For the text-containing cell, return its midpoint in [x, y] coordinate format. 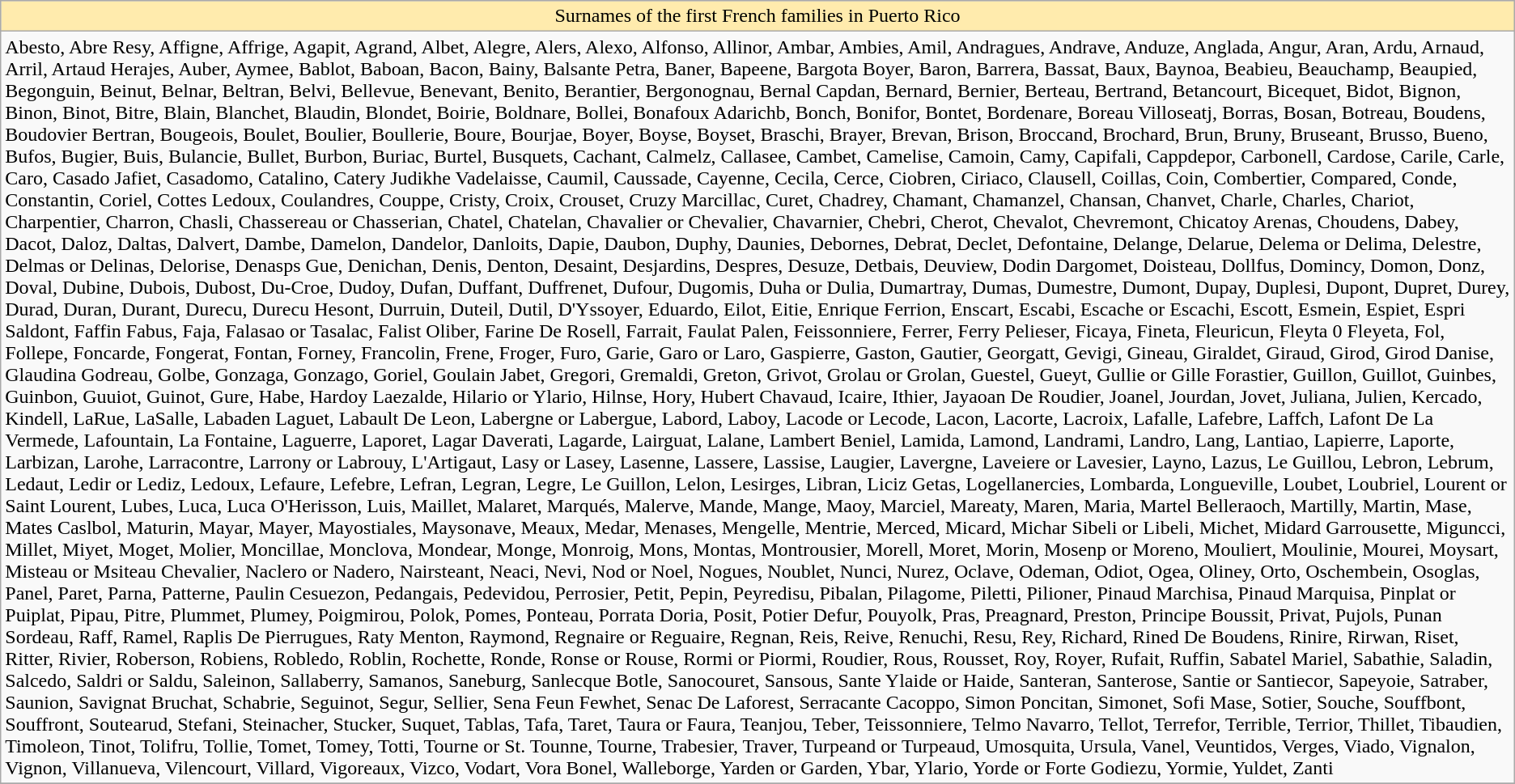
Surnames of the first French families in Puerto Rico [757, 16]
